Locate the cell with the specified text and output its [X, Y] center coordinate. 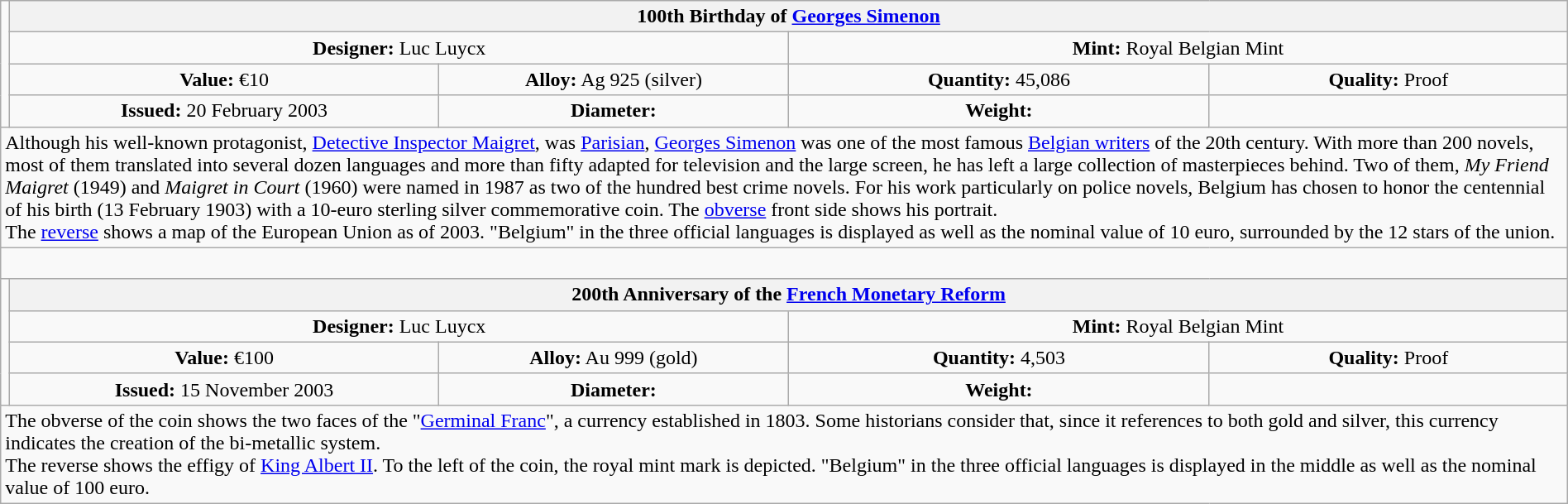
Value: €10 [224, 79]
100th Birthday of Georges Simenon [789, 17]
Value: €100 [224, 358]
Quantity: 4,503 [999, 358]
Issued: 20 February 2003 [224, 111]
Alloy: Au 999 (gold) [614, 358]
Quantity: 45,086 [999, 79]
Issued: 15 November 2003 [224, 389]
200th Anniversary of the French Monetary Reform [789, 295]
Alloy: Ag 925 (silver) [614, 79]
